For the text-containing cell, return its midpoint in [X, Y] coordinate format. 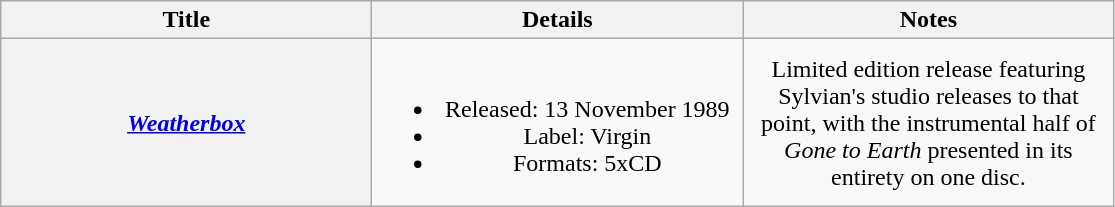
Title [186, 20]
Notes [928, 20]
Released: 13 November 1989Label: VirginFormats: 5xCD [558, 122]
Details [558, 20]
Weatherbox [186, 122]
